Find where the given text appears and provide that cell's center as (x, y) coordinate. 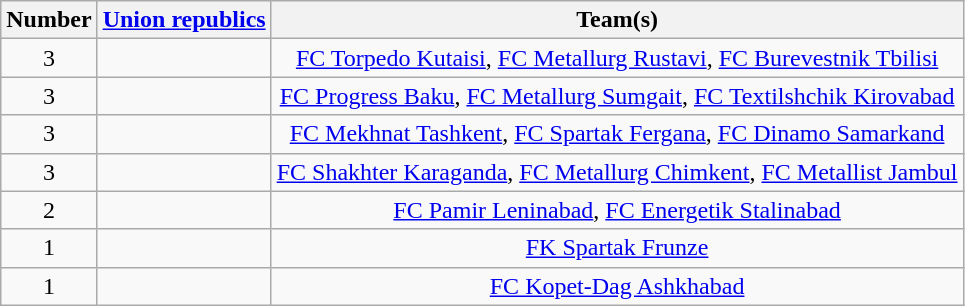
FC Torpedo Kutaisi, FC Metallurg Rustavi, FC Burevestnik Tbilisi (617, 58)
FK Spartak Frunze (617, 248)
FC Mekhnat Tashkent, FC Spartak Fergana, FC Dinamo Samarkand (617, 134)
FC Shakhter Karaganda, FC Metallurg Chimkent, FC Metallist Jambul (617, 172)
FC Pamir Leninabad, FC Energetik Stalinabad (617, 210)
FC Kopet-Dag Ashkhabad (617, 286)
2 (49, 210)
FC Progress Baku, FC Metallurg Sumgait, FC Textilshchik Kirovabad (617, 96)
Number (49, 20)
Team(s) (617, 20)
Union republics (184, 20)
